Extract the [X, Y] coordinate from the center of the cell holding the provided text.  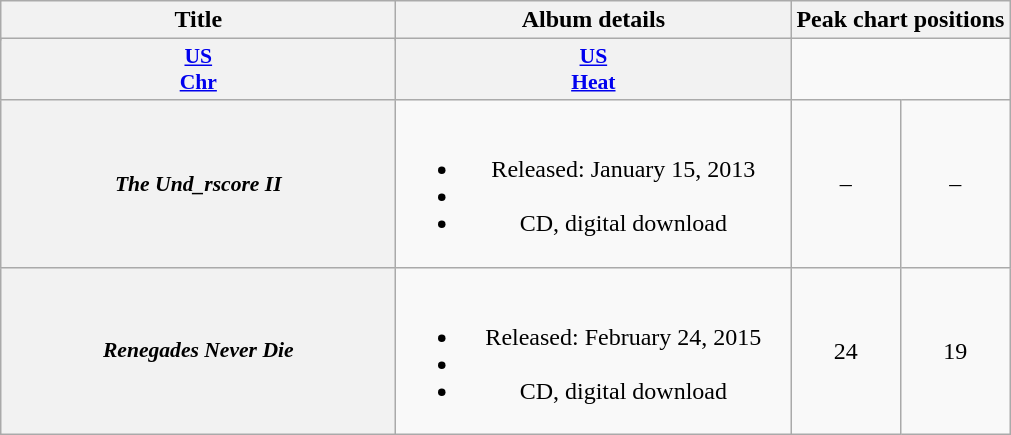
The Und_rscore II [198, 184]
Renegades Never Die [198, 350]
Released: January 15, 2013CD, digital download [594, 184]
Peak chart positions [900, 20]
USChr [198, 70]
Album details [594, 20]
Released: February 24, 2015CD, digital download [594, 350]
24 [846, 350]
19 [955, 350]
USHeat [594, 70]
Title [198, 20]
